Output the (x, y) coordinate of the center of the cell containing the given text.  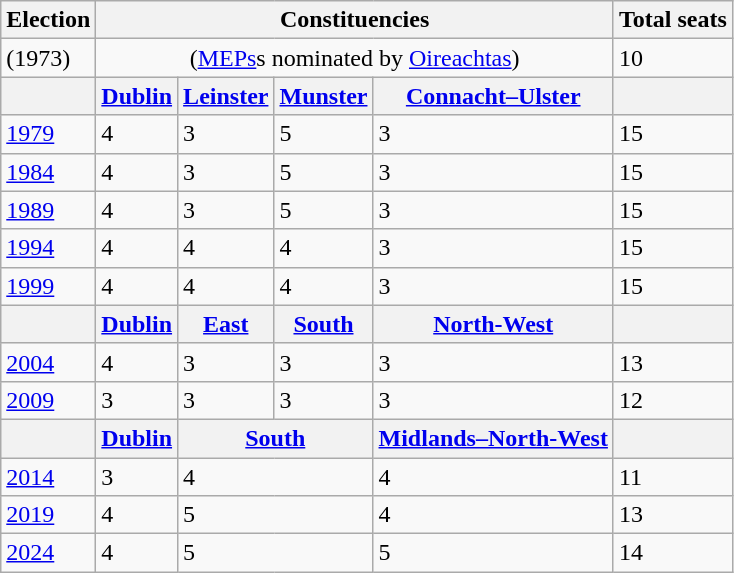
2024 (48, 553)
North-West (493, 324)
2009 (48, 400)
2004 (48, 362)
Munster (324, 96)
(MEPss nominated by Oireachtas) (355, 58)
1979 (48, 134)
10 (672, 58)
Constituencies (355, 20)
East (226, 324)
12 (672, 400)
1994 (48, 248)
1999 (48, 286)
Midlands–North-West (493, 438)
1989 (48, 210)
2019 (48, 515)
11 (672, 477)
Connacht–Ulster (493, 96)
1984 (48, 172)
Election (48, 20)
14 (672, 553)
Leinster (226, 96)
2014 (48, 477)
(1973) (48, 58)
Total seats (672, 20)
